Locate the cell with the specified text and output its (x, y) center coordinate. 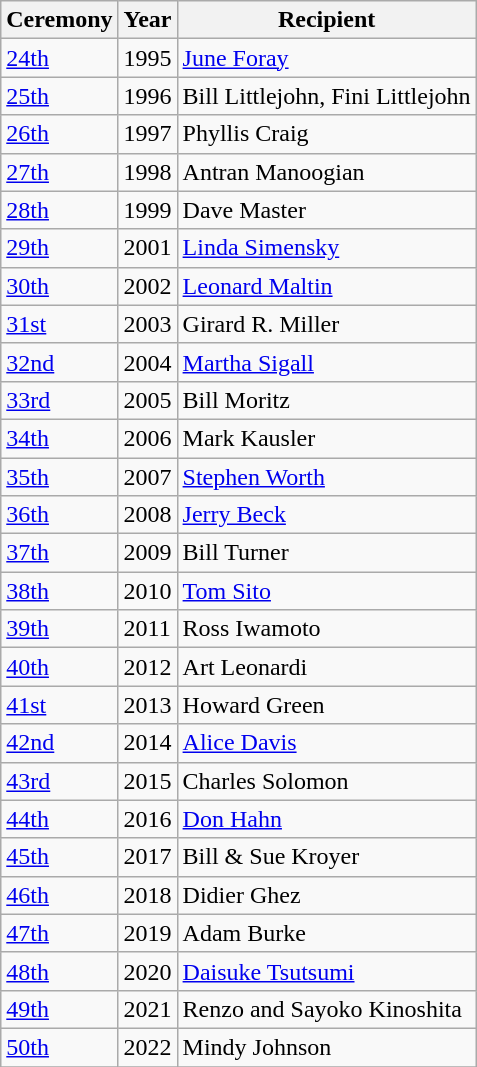
Antran Manoogian (326, 172)
25th (60, 96)
2019 (148, 933)
Bill Moritz (326, 400)
40th (60, 667)
Bill Turner (326, 553)
Girard R. Miller (326, 324)
Ross Iwamoto (326, 629)
Howard Green (326, 705)
45th (60, 857)
43rd (60, 781)
46th (60, 895)
June Foray (326, 58)
2016 (148, 819)
Bill & Sue Kroyer (326, 857)
2020 (148, 971)
33rd (60, 400)
2013 (148, 705)
2017 (148, 857)
Charles Solomon (326, 781)
Don Hahn (326, 819)
35th (60, 477)
2005 (148, 400)
2008 (148, 515)
2022 (148, 1047)
36th (60, 515)
1995 (148, 58)
41st (60, 705)
2002 (148, 286)
Stephen Worth (326, 477)
2003 (148, 324)
31st (60, 324)
38th (60, 591)
24th (60, 58)
1999 (148, 210)
2010 (148, 591)
28th (60, 210)
Art Leonardi (326, 667)
Renzo and Sayoko Kinoshita (326, 1009)
Recipient (326, 20)
2021 (148, 1009)
2014 (148, 743)
29th (60, 248)
2006 (148, 438)
Ceremony (60, 20)
Martha Sigall (326, 362)
2015 (148, 781)
48th (60, 971)
2012 (148, 667)
1996 (148, 96)
Tom Sito (326, 591)
Dave Master (326, 210)
47th (60, 933)
50th (60, 1047)
Adam Burke (326, 933)
26th (60, 134)
2011 (148, 629)
32nd (60, 362)
1997 (148, 134)
34th (60, 438)
Jerry Beck (326, 515)
Year (148, 20)
37th (60, 553)
39th (60, 629)
2009 (148, 553)
Phyllis Craig (326, 134)
Leonard Maltin (326, 286)
Alice Davis (326, 743)
49th (60, 1009)
2007 (148, 477)
Mindy Johnson (326, 1047)
2004 (148, 362)
Didier Ghez (326, 895)
30th (60, 286)
Bill Littlejohn, Fini Littlejohn (326, 96)
44th (60, 819)
2018 (148, 895)
27th (60, 172)
Linda Simensky (326, 248)
1998 (148, 172)
2001 (148, 248)
Mark Kausler (326, 438)
42nd (60, 743)
Daisuke Tsutsumi (326, 971)
